Search for the cell housing the specified text and yield its (x, y) center coordinate. 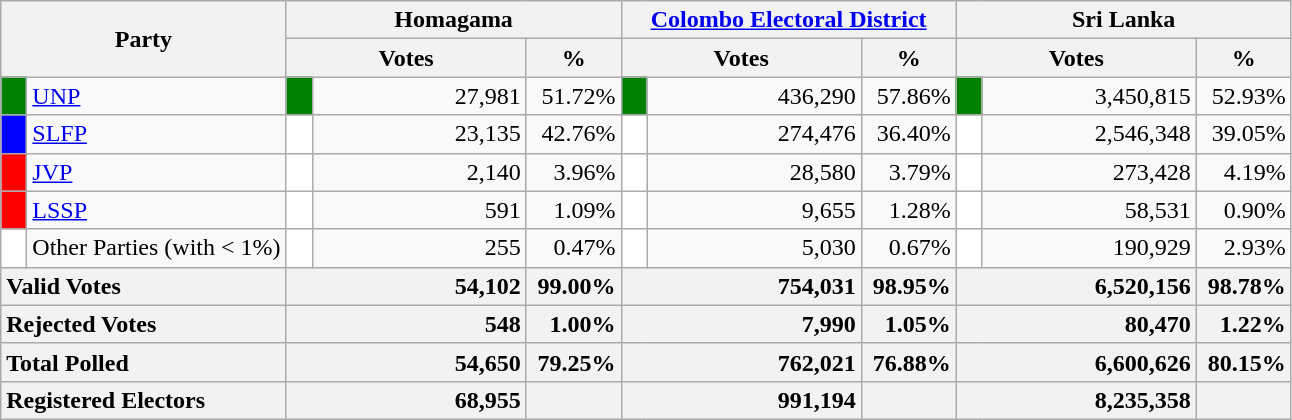
28,580 (754, 172)
23,135 (419, 134)
42.76% (574, 134)
36.40% (908, 134)
2,546,348 (1089, 134)
54,650 (406, 362)
Rejected Votes (144, 324)
76.88% (908, 362)
54,102 (406, 286)
754,031 (741, 286)
9,655 (754, 210)
99.00% (574, 286)
27,981 (419, 96)
1.22% (1244, 324)
4.19% (1244, 172)
1.05% (908, 324)
6,520,156 (1076, 286)
58,531 (1089, 210)
98.95% (908, 286)
0.67% (908, 248)
68,955 (406, 400)
1.28% (908, 210)
273,428 (1089, 172)
Homagama (454, 20)
7,990 (741, 324)
255 (419, 248)
39.05% (1244, 134)
0.90% (1244, 210)
Party (144, 39)
Other Parties (with < 1%) (156, 248)
UNP (156, 96)
190,929 (1089, 248)
Registered Electors (144, 400)
80,470 (1076, 324)
548 (406, 324)
2.93% (1244, 248)
SLFP (156, 134)
LSSP (156, 210)
0.47% (574, 248)
79.25% (574, 362)
80.15% (1244, 362)
6,600,626 (1076, 362)
57.86% (908, 96)
8,235,358 (1076, 400)
Valid Votes (144, 286)
JVP (156, 172)
Total Polled (144, 362)
762,021 (741, 362)
1.00% (574, 324)
Sri Lanka (1124, 20)
5,030 (754, 248)
274,476 (754, 134)
3.79% (908, 172)
52.93% (1244, 96)
991,194 (741, 400)
591 (419, 210)
98.78% (1244, 286)
3,450,815 (1089, 96)
1.09% (574, 210)
2,140 (419, 172)
3.96% (574, 172)
436,290 (754, 96)
51.72% (574, 96)
Colombo Electoral District (788, 20)
